For the text-containing cell, return its midpoint in (X, Y) coordinate format. 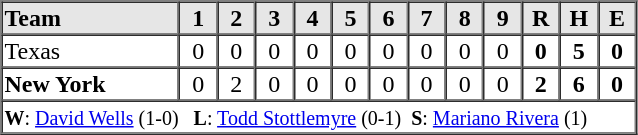
Team (91, 18)
4 (312, 18)
H (579, 18)
Texas (91, 50)
1 (198, 18)
9 (503, 18)
7 (427, 18)
3 (274, 18)
R (541, 18)
New York (91, 84)
E (617, 18)
8 (465, 18)
W: David Wells (1-0) L: Todd Stottlemyre (0-1) S: Mariano Rivera (1) (319, 116)
